Return the [X, Y] coordinate for the center point of the cell that contains the specified text.  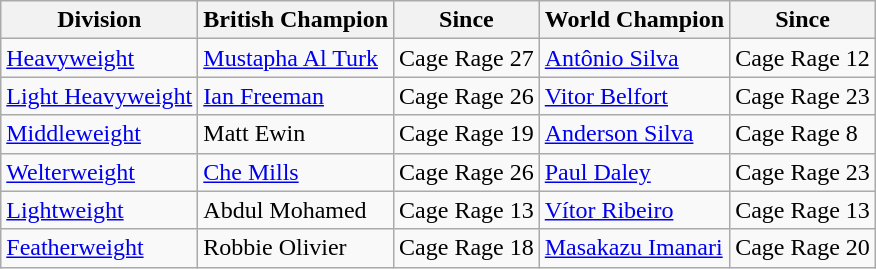
British Champion [296, 20]
Cage Rage 18 [467, 248]
World Champion [634, 20]
Heavyweight [100, 58]
Division [100, 20]
Antônio Silva [634, 58]
Ian Freeman [296, 96]
Cage Rage 27 [467, 58]
Abdul Mohamed [296, 210]
Masakazu Imanari [634, 248]
Cage Rage 12 [803, 58]
Cage Rage 20 [803, 248]
Cage Rage 8 [803, 134]
Light Heavyweight [100, 96]
Welterweight [100, 172]
Cage Rage 19 [467, 134]
Vítor Ribeiro [634, 210]
Mustapha Al Turk [296, 58]
Che Mills [296, 172]
Paul Daley [634, 172]
Robbie Olivier [296, 248]
Vitor Belfort [634, 96]
Featherweight [100, 248]
Middleweight [100, 134]
Anderson Silva [634, 134]
Matt Ewin [296, 134]
Lightweight [100, 210]
